Scan for the cell matching the given text and deliver its (x, y) coordinate at center. 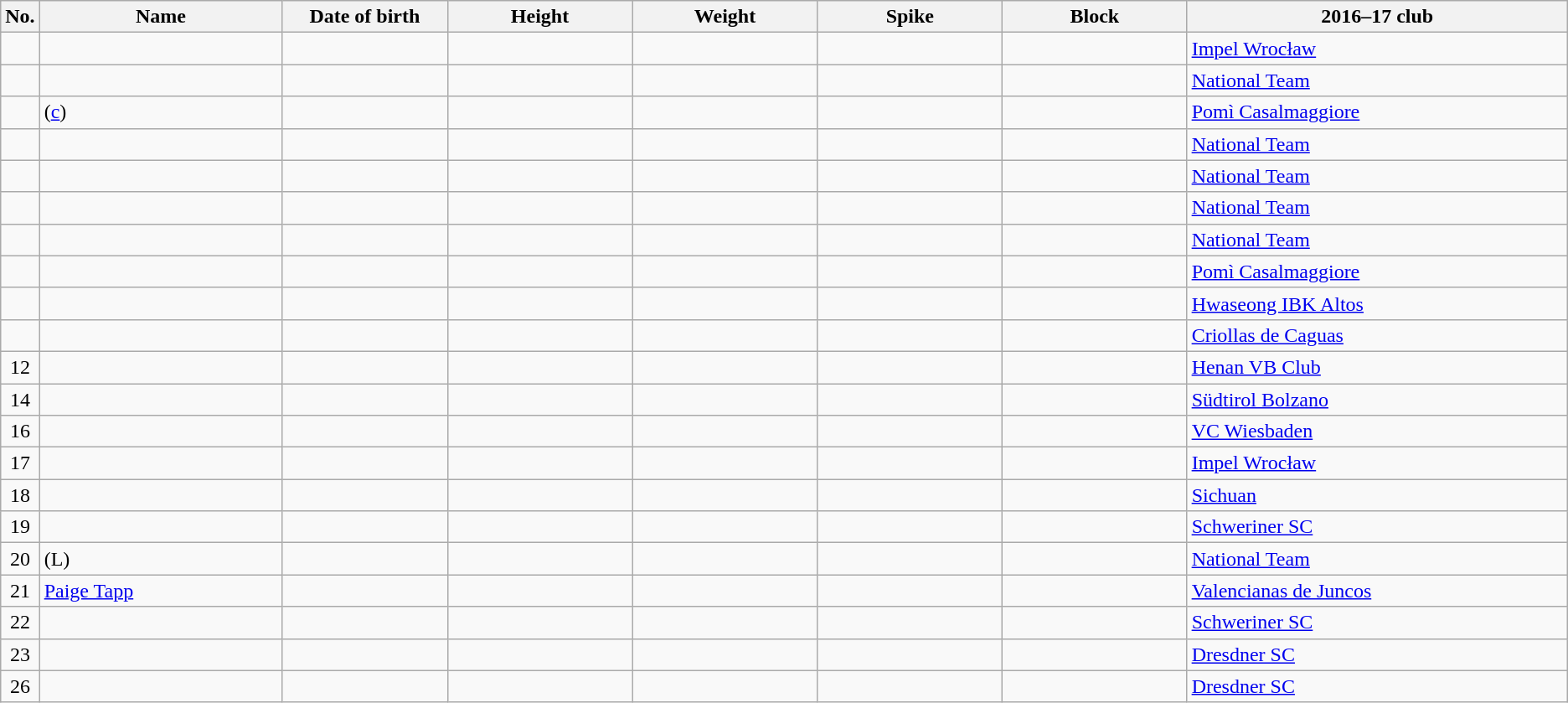
2016–17 club (1377, 17)
22 (20, 623)
Valencianas de Juncos (1377, 591)
17 (20, 463)
Südtirol Bolzano (1377, 400)
Height (539, 17)
VC Wiesbaden (1377, 432)
Block (1096, 17)
19 (20, 527)
18 (20, 495)
20 (20, 559)
21 (20, 591)
Sichuan (1377, 495)
26 (20, 686)
(L) (161, 559)
(c) (161, 112)
16 (20, 432)
Name (161, 17)
Weight (725, 17)
Hwaseong IBK Altos (1377, 303)
12 (20, 367)
Henan VB Club (1377, 367)
23 (20, 654)
Spike (910, 17)
Paige Tapp (161, 591)
Date of birth (365, 17)
Criollas de Caguas (1377, 335)
14 (20, 400)
No. (20, 17)
